Detect which cell encompasses the target text, then output its [X, Y] center coordinate. 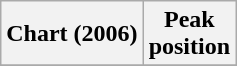
Peakposition [189, 34]
Chart (2006) [72, 34]
